Identify which cell holds the provided text, then report its [X, Y] central coordinate. 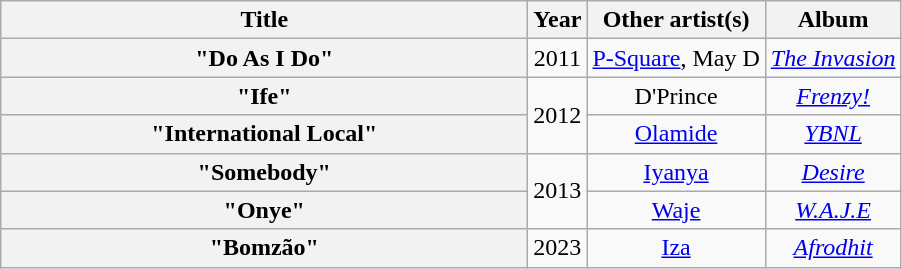
Album [833, 20]
Title [264, 20]
Desire [833, 172]
Iyanya [676, 172]
2013 [558, 191]
2012 [558, 115]
D'Prince [676, 96]
"Somebody" [264, 172]
Waje [676, 210]
"Do As I Do" [264, 58]
"International Local" [264, 134]
"Onye" [264, 210]
Olamide [676, 134]
2011 [558, 58]
P-Square, May D [676, 58]
Afrodhit [833, 248]
Year [558, 20]
Other artist(s) [676, 20]
2023 [558, 248]
"Bomzão" [264, 248]
Frenzy! [833, 96]
"Ife" [264, 96]
W.A.J.E [833, 210]
Iza [676, 248]
The Invasion [833, 58]
YBNL [833, 134]
